Determine the [X, Y] coordinate at the center of the cell enclosing the given text.  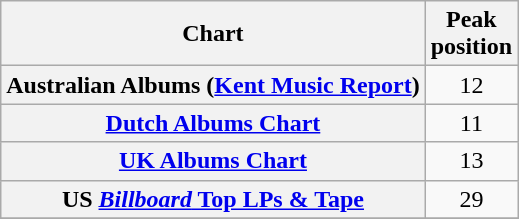
Peakposition [471, 34]
Chart [213, 34]
US Billboard Top LPs & Tape [213, 199]
13 [471, 161]
Australian Albums (Kent Music Report) [213, 85]
29 [471, 199]
Dutch Albums Chart [213, 123]
UK Albums Chart [213, 161]
11 [471, 123]
12 [471, 85]
